Return the (x, y) coordinate for the center point of the cell that contains the specified text.  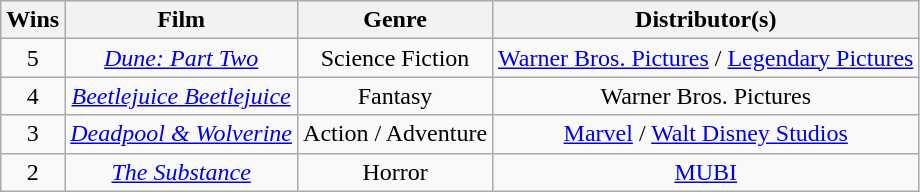
3 (33, 134)
Warner Bros. Pictures / Legendary Pictures (706, 58)
Action / Adventure (396, 134)
Dune: Part Two (182, 58)
Fantasy (396, 96)
Film (182, 20)
2 (33, 172)
Genre (396, 20)
Horror (396, 172)
Warner Bros. Pictures (706, 96)
4 (33, 96)
Distributor(s) (706, 20)
Wins (33, 20)
Science Fiction (396, 58)
5 (33, 58)
Deadpool & Wolverine (182, 134)
Marvel / Walt Disney Studios (706, 134)
Beetlejuice Beetlejuice (182, 96)
MUBI (706, 172)
The Substance (182, 172)
